Scan for the cell matching the given text and deliver its (x, y) coordinate at center. 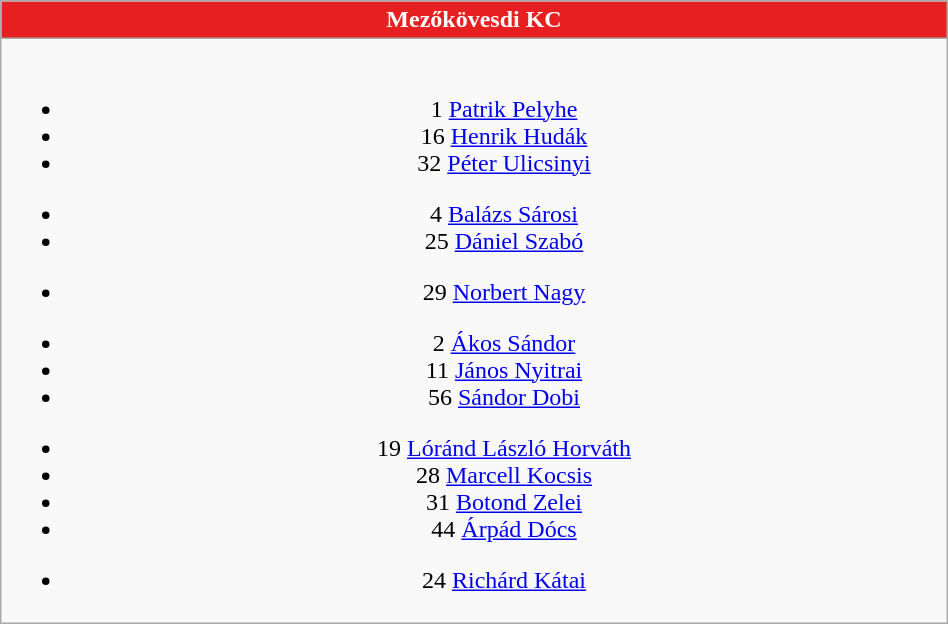
Mezőkövesdi KC (474, 20)
